Pinpoint the cell where the given text exists, returning its (x, y) midpoint coordinate. 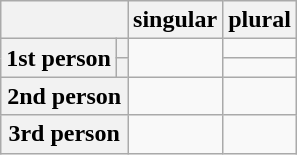
3rd person (64, 134)
singular (176, 20)
plural (260, 20)
1st person (59, 58)
2nd person (64, 96)
